Pinpoint the cell where the given text exists, returning its (x, y) midpoint coordinate. 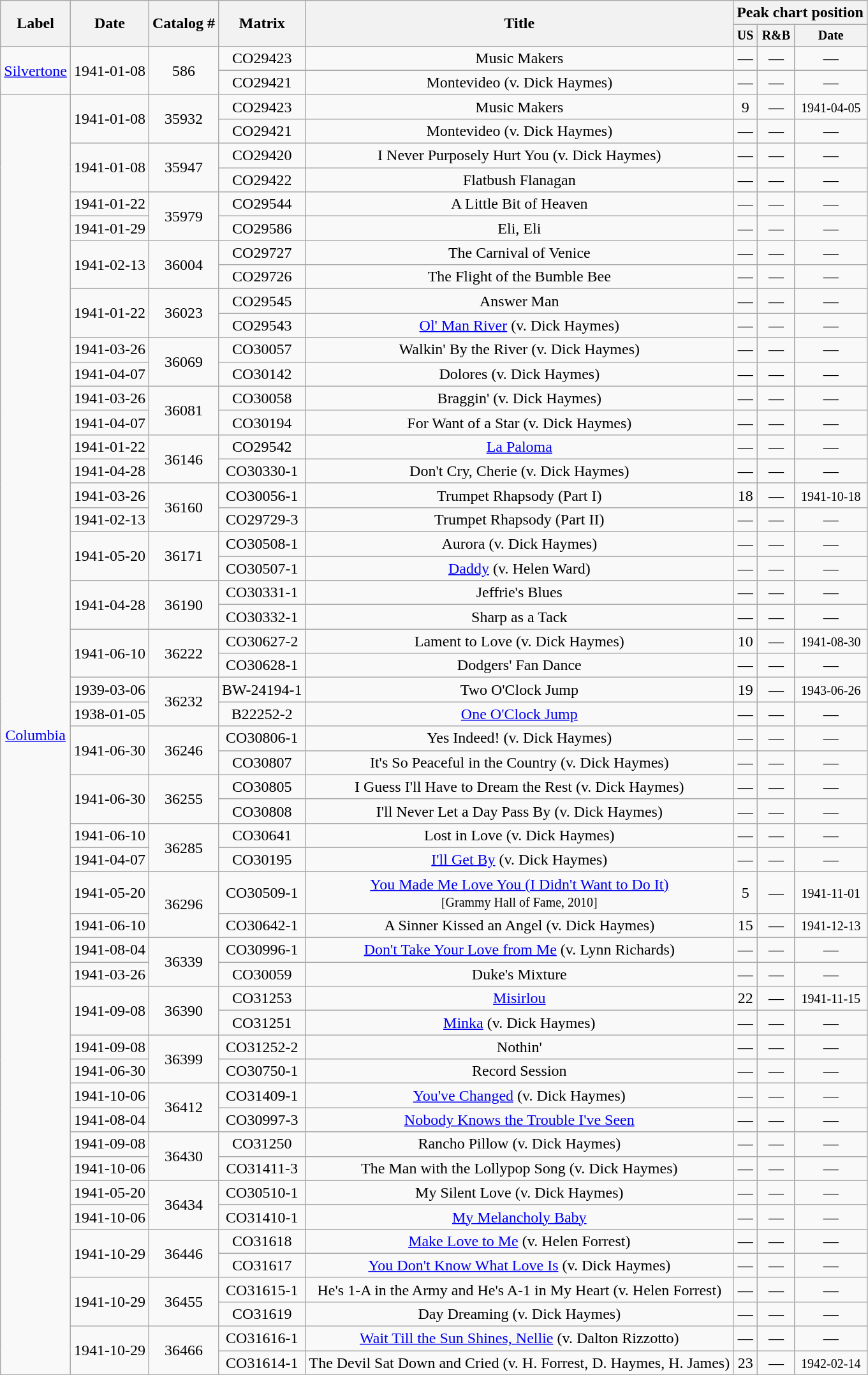
36466 (184, 1351)
Two O'Clock Jump (519, 690)
1942-02-14 (830, 1363)
22 (746, 999)
A Sinner Kissed an Angel (v. Dick Haymes) (519, 925)
1938-01-05 (110, 714)
You Don't Know What Love Is (v. Dick Haymes) (519, 1265)
1941-11-01 (830, 892)
36446 (184, 1253)
The Devil Sat Down and Cried (v. H. Forrest, D. Haymes, H. James) (519, 1363)
Aurora (v. Dick Haymes) (519, 544)
Sharp as a Tack (519, 617)
36146 (184, 459)
1941-08-30 (830, 641)
36222 (184, 653)
CO30195 (262, 859)
36190 (184, 605)
CO31619 (262, 1314)
Duke's Mixture (519, 974)
Record Session (519, 1071)
36160 (184, 507)
Catalog # (184, 24)
Lost in Love (v. Dick Haymes) (519, 835)
La Paloma (519, 447)
19 (746, 690)
For Want of a Star (v. Dick Haymes) (519, 422)
Label (36, 24)
18 (746, 495)
CO30628-1 (262, 665)
CO30056-1 (262, 495)
I Guess I'll Have to Dream the Rest (v. Dick Haymes) (519, 787)
36171 (184, 556)
Title (519, 24)
Trumpet Rhapsody (Part I) (519, 495)
Jeffrie's Blues (519, 593)
9 (746, 107)
36412 (184, 1108)
36232 (184, 702)
B22252-2 (262, 714)
CO29545 (262, 301)
CO30142 (262, 374)
CO31251 (262, 1023)
CO29727 (262, 253)
586 (184, 70)
CO31409-1 (262, 1096)
Yes Indeed! (v. Dick Haymes) (519, 738)
1941-12-13 (830, 925)
CO30510-1 (262, 1193)
CO30331-1 (262, 593)
CO30507-1 (262, 569)
Daddy (v. Helen Ward) (519, 569)
Walkin' By the River (v. Dick Haymes) (519, 350)
My Silent Love (v. Dick Haymes) (519, 1193)
Peak chart position (800, 13)
I'll Get By (v. Dick Haymes) (519, 859)
CO29543 (262, 325)
35932 (184, 119)
CO30806-1 (262, 738)
The Man with the Lollypop Song (v. Dick Haymes) (519, 1168)
36069 (184, 362)
I'll Never Let a Day Pass By (v. Dick Haymes) (519, 811)
35947 (184, 168)
10 (746, 641)
CO30059 (262, 974)
He's 1-A in the Army and He's A-1 in My Heart (v. Helen Forrest) (519, 1290)
CO30058 (262, 398)
Trumpet Rhapsody (Part II) (519, 519)
CO31618 (262, 1241)
1939-03-06 (110, 690)
One O'Clock Jump (519, 714)
36296 (184, 905)
1943-06-26 (830, 690)
CO29729-3 (262, 519)
1941-11-15 (830, 999)
R&B (776, 36)
CO30509-1 (262, 892)
CO31250 (262, 1144)
36430 (184, 1156)
CO31410-1 (262, 1217)
36339 (184, 962)
Lament to Love (v. Dick Haymes) (519, 641)
CO30330-1 (262, 471)
Minka (v. Dick Haymes) (519, 1023)
CO29586 (262, 228)
CO29542 (262, 447)
CO30997-3 (262, 1120)
CO31252-2 (262, 1047)
It's So Peaceful in the Country (v. Dick Haymes) (519, 762)
36023 (184, 313)
Eli, Eli (519, 228)
Don't Take Your Love from Me (v. Lynn Richards) (519, 950)
CO31617 (262, 1265)
CO30194 (262, 422)
23 (746, 1363)
15 (746, 925)
You Made Me Love You (I Didn't Want to Do It)[Grammy Hall of Fame, 2010] (519, 892)
CO30627-2 (262, 641)
US (746, 36)
CO31253 (262, 999)
36004 (184, 265)
BW-24194-1 (262, 690)
My Melancholy Baby (519, 1217)
Braggin' (v. Dick Haymes) (519, 398)
1941-10-18 (830, 495)
1941-04-05 (830, 107)
Matrix (262, 24)
Wait Till the Sun Shines, Nellie (v. Dalton Rizzotto) (519, 1339)
Day Dreaming (v. Dick Haymes) (519, 1314)
You've Changed (v. Dick Haymes) (519, 1096)
36285 (184, 847)
CO30057 (262, 350)
CO30508-1 (262, 544)
Dolores (v. Dick Haymes) (519, 374)
A Little Bit of Heaven (519, 204)
36390 (184, 1011)
Flatbush Flanagan (519, 180)
CO30808 (262, 811)
1941-01-29 (110, 228)
The Carnival of Venice (519, 253)
CO31614-1 (262, 1363)
CO31616-1 (262, 1339)
Nothin' (519, 1047)
Rancho Pillow (v. Dick Haymes) (519, 1144)
36434 (184, 1205)
CO30807 (262, 762)
I Never Purposely Hurt You (v. Dick Haymes) (519, 156)
Don't Cry, Cherie (v. Dick Haymes) (519, 471)
36255 (184, 799)
5 (746, 892)
Nobody Knows the Trouble I've Seen (519, 1120)
36399 (184, 1059)
35979 (184, 216)
CO30642-1 (262, 925)
Silvertone (36, 70)
CO31411-3 (262, 1168)
CO30750-1 (262, 1071)
Make Love to Me (v. Helen Forrest) (519, 1241)
CO29544 (262, 204)
Ol' Man River (v. Dick Haymes) (519, 325)
CO30805 (262, 787)
The Flight of the Bumble Bee (519, 277)
Answer Man (519, 301)
CO31615-1 (262, 1290)
CO30332-1 (262, 617)
Misirlou (519, 999)
36081 (184, 410)
CO29420 (262, 156)
CO30996-1 (262, 950)
CO29422 (262, 180)
Dodgers' Fan Dance (519, 665)
CO29726 (262, 277)
Columbia (36, 734)
36246 (184, 750)
36455 (184, 1302)
CO30641 (262, 835)
